From the cell containing the given text, extract its center point as (x, y) coordinate. 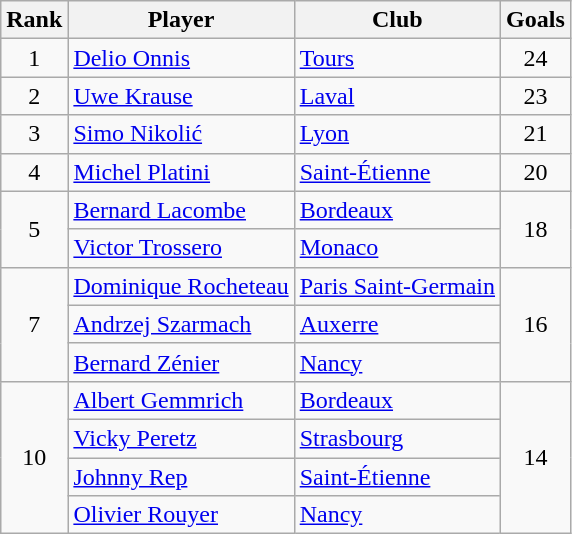
Paris Saint-Germain (397, 286)
Goals (536, 20)
Olivier Rouyer (181, 515)
18 (536, 229)
Tours (397, 58)
21 (536, 134)
24 (536, 58)
Player (181, 20)
Rank (34, 20)
2 (34, 96)
3 (34, 134)
10 (34, 457)
Club (397, 20)
7 (34, 324)
Monaco (397, 248)
Lyon (397, 134)
14 (536, 457)
Uwe Krause (181, 96)
Laval (397, 96)
Victor Trossero (181, 248)
Simo Nikolić (181, 134)
Johnny Rep (181, 477)
Michel Platini (181, 172)
Andrzej Szarmach (181, 324)
23 (536, 96)
Vicky Peretz (181, 438)
Strasbourg (397, 438)
1 (34, 58)
Delio Onnis (181, 58)
Bernard Lacombe (181, 210)
16 (536, 324)
5 (34, 229)
20 (536, 172)
4 (34, 172)
Albert Gemmrich (181, 400)
Dominique Rocheteau (181, 286)
Bernard Zénier (181, 362)
Auxerre (397, 324)
